Identify which cell holds the provided text, then report its [x, y] central coordinate. 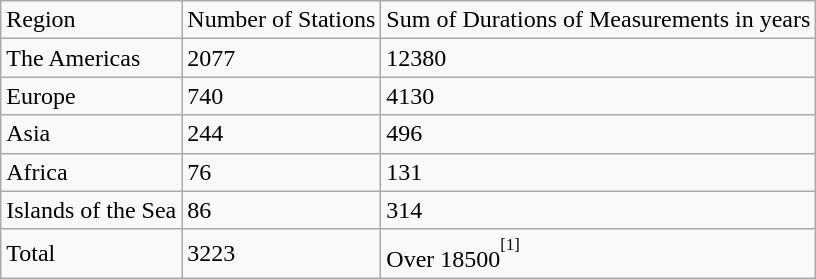
740 [282, 96]
4130 [598, 96]
Sum of Durations of Measurements in years [598, 20]
496 [598, 134]
Region [92, 20]
The Americas [92, 58]
12380 [598, 58]
Total [92, 254]
Europe [92, 96]
3223 [282, 254]
314 [598, 210]
Islands of the Sea [92, 210]
244 [282, 134]
Over 18500[1] [598, 254]
Number of Stations [282, 20]
76 [282, 172]
Asia [92, 134]
86 [282, 210]
Africa [92, 172]
131 [598, 172]
2077 [282, 58]
